Identify which cell holds the provided text, then report its [x, y] central coordinate. 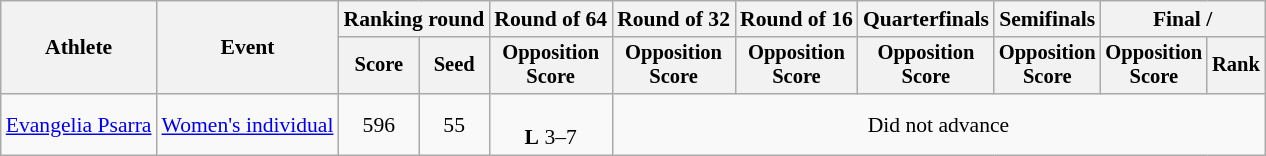
Rank [1236, 66]
Score [380, 66]
Semifinals [1048, 19]
Did not advance [938, 124]
Event [248, 48]
L 3–7 [550, 124]
55 [454, 124]
Seed [454, 66]
596 [380, 124]
Women's individual [248, 124]
Round of 32 [674, 19]
Round of 64 [550, 19]
Round of 16 [796, 19]
Ranking round [414, 19]
Final / [1183, 19]
Evangelia Psarra [79, 124]
Athlete [79, 48]
Quarterfinals [926, 19]
